Locate the cell with the specified text and output its [X, Y] center coordinate. 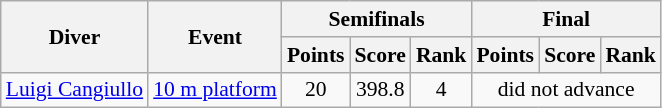
Event [215, 36]
Diver [74, 36]
20 [316, 90]
Luigi Cangiullo [74, 90]
398.8 [380, 90]
10 m platform [215, 90]
4 [442, 90]
did not advance [566, 90]
Semifinals [377, 19]
Final [566, 19]
